Output the (x, y) coordinate of the center of the cell containing the given text.  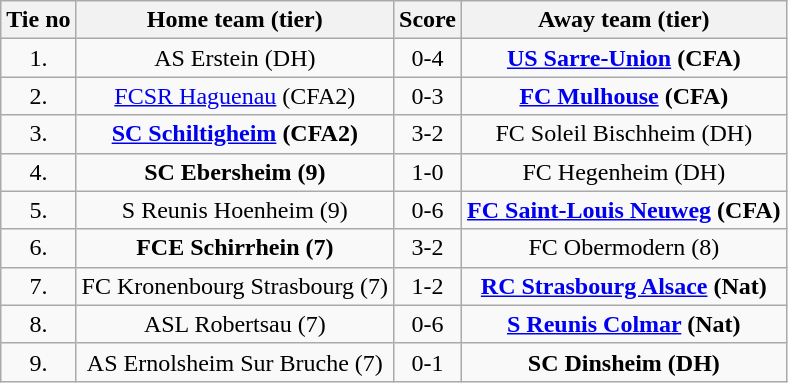
6. (38, 248)
Away team (tier) (624, 20)
0-1 (428, 362)
FC Kronenbourg Strasbourg (7) (235, 286)
AS Ernolsheim Sur Bruche (7) (235, 362)
7. (38, 286)
3. (38, 134)
Score (428, 20)
SC Schiltigheim (CFA2) (235, 134)
FCSR Haguenau (CFA2) (235, 96)
FC Hegenheim (DH) (624, 172)
US Sarre-Union (CFA) (624, 58)
FC Mulhouse (CFA) (624, 96)
1-0 (428, 172)
4. (38, 172)
FCE Schirrhein (7) (235, 248)
FC Obermodern (8) (624, 248)
S Reunis Colmar (Nat) (624, 324)
0-4 (428, 58)
FC Soleil Bischheim (DH) (624, 134)
Tie no (38, 20)
FC Saint-Louis Neuweg (CFA) (624, 210)
1. (38, 58)
8. (38, 324)
1-2 (428, 286)
S Reunis Hoenheim (9) (235, 210)
5. (38, 210)
9. (38, 362)
SC Ebersheim (9) (235, 172)
ASL Robertsau (7) (235, 324)
Home team (tier) (235, 20)
AS Erstein (DH) (235, 58)
SC Dinsheim (DH) (624, 362)
RC Strasbourg Alsace (Nat) (624, 286)
0-3 (428, 96)
2. (38, 96)
